Detect which cell encompasses the target text, then output its (x, y) center coordinate. 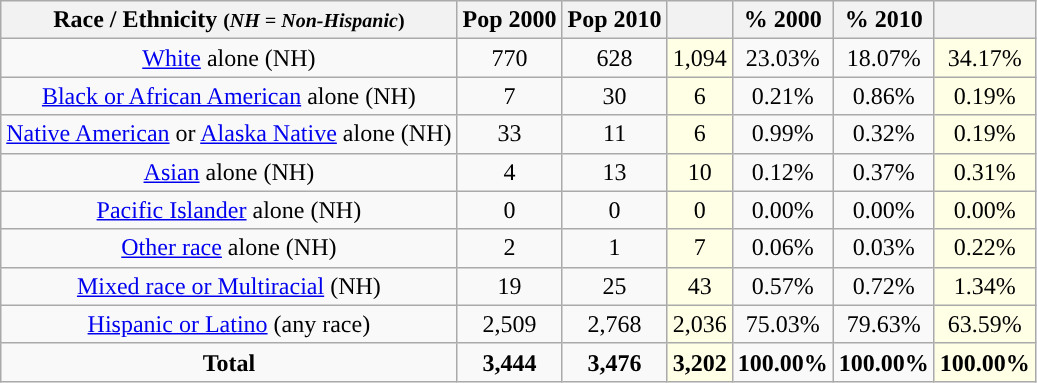
Pop 2010 (614, 20)
0.21% (782, 96)
19 (510, 286)
2 (510, 248)
1.34% (984, 286)
2,036 (700, 324)
0.57% (782, 286)
11 (614, 134)
2,768 (614, 324)
770 (510, 58)
Mixed race or Multiracial (NH) (229, 286)
Black or African American alone (NH) (229, 96)
Native American or Alaska Native alone (NH) (229, 134)
0.06% (782, 248)
Asian alone (NH) (229, 172)
4 (510, 172)
0.72% (884, 286)
0.99% (782, 134)
10 (700, 172)
18.07% (884, 58)
3,476 (614, 362)
34.17% (984, 58)
0.37% (884, 172)
2,509 (510, 324)
White alone (NH) (229, 58)
25 (614, 286)
Pacific Islander alone (NH) (229, 210)
3,444 (510, 362)
79.63% (884, 324)
3,202 (700, 362)
30 (614, 96)
Race / Ethnicity (NH = Non-Hispanic) (229, 20)
0.22% (984, 248)
1 (614, 248)
75.03% (782, 324)
0.31% (984, 172)
0.32% (884, 134)
43 (700, 286)
Hispanic or Latino (any race) (229, 324)
% 2000 (782, 20)
Pop 2000 (510, 20)
23.03% (782, 58)
33 (510, 134)
Other race alone (NH) (229, 248)
% 2010 (884, 20)
0.12% (782, 172)
1,094 (700, 58)
628 (614, 58)
Total (229, 362)
13 (614, 172)
0.03% (884, 248)
63.59% (984, 324)
0.86% (884, 96)
